For the text-containing cell, return its midpoint in (x, y) coordinate format. 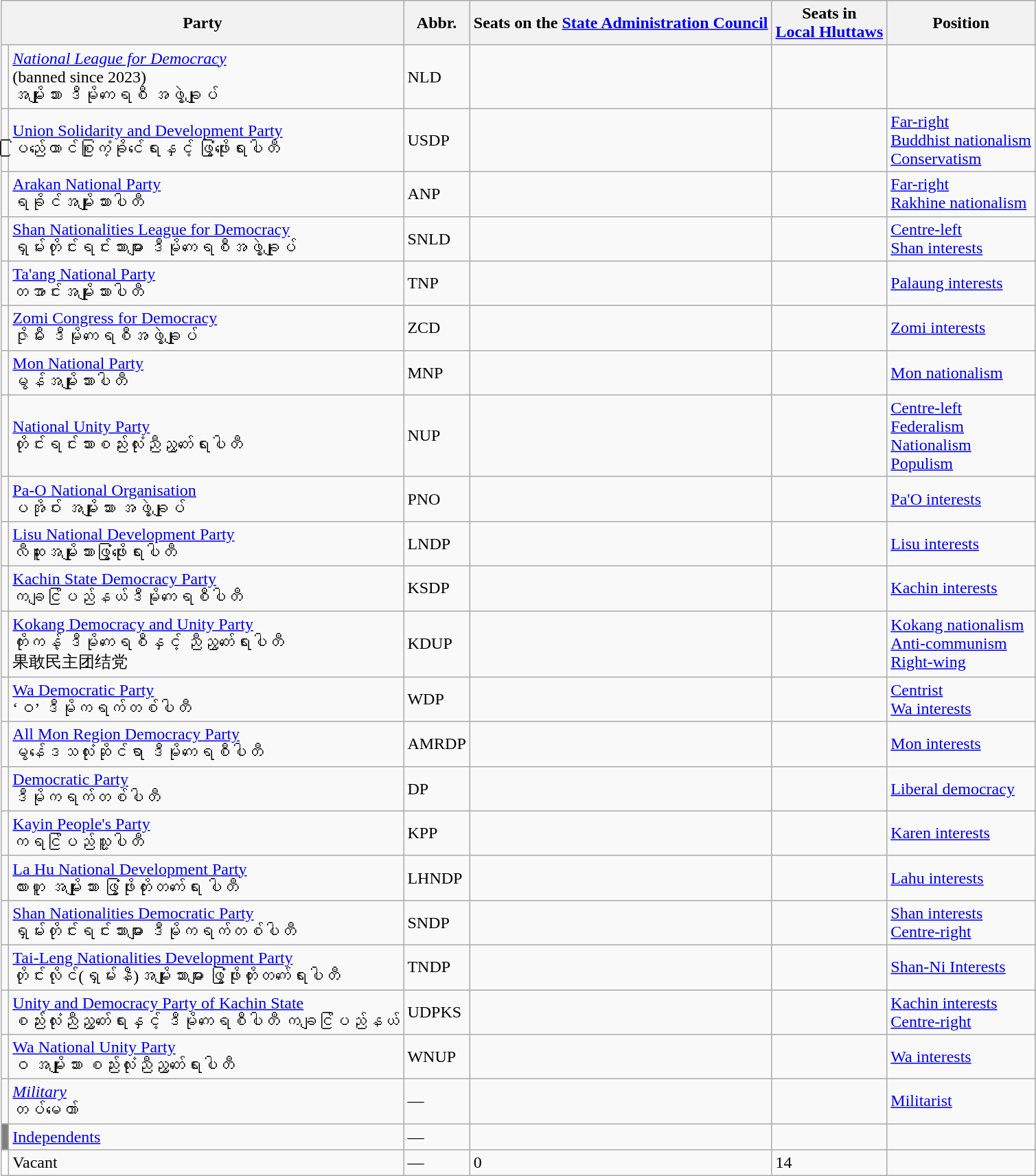
LHNDP (437, 877)
Liberal democracy (961, 788)
SNDP (437, 923)
LNDP (437, 544)
Seats inLocal Hluttaws (829, 23)
Vacant (206, 1163)
Party (203, 23)
MNP (437, 372)
Pa'O interests (961, 498)
PNO (437, 498)
Lisu interests (961, 544)
Kayin People's Partyကရင်ပြည်သူ့ပါတီ (206, 833)
SNLD (437, 239)
Centre-leftShan interests (961, 239)
Kachin interestsCentre-right (961, 1012)
CentristWa interests (961, 699)
Position (961, 23)
ZCD (437, 328)
La Hu National Development Partyလားဟူ အမျိုးသား ဖွံ့ဖြိုးတိုးတက်ရေး ပါတီ (206, 877)
Shan interestsCentre-right (961, 923)
Seats on the State Administration Council (621, 23)
Mon interests (961, 744)
Independents (206, 1137)
Wa interests (961, 1057)
Militarist (961, 1101)
Kachin State Democracy Partyကချင်ပြည်နယ်ဒီမိုကရေစီပါတီ (206, 588)
14 (829, 1163)
Kokang Democracy and Unity Partyကိုးကန့် ဒီမိုကရေစီနှင့် ညီညွတ်ရေးပါတီ果敢民主团结党 (206, 644)
WDP (437, 699)
Ta'ang National Partyတအာင်းအမျိုးသားပါတီ (206, 283)
Abbr. (437, 23)
Kokang nationalismAnti-communismRight-wing (961, 644)
Shan Nationalities League for Democracyရှမ်းတိုင်းရင်းသားများ ဒီမိုကရေစီအဖွဲ့ချုပ် (206, 239)
NLD (437, 77)
National League for Democracy(banned since 2023)အမျိုးသား ဒီမိုကရေစီ အဖွဲ့ချုပ် (206, 77)
Shan Nationalities Democratic Partyရှမ်းတိုင်းရင်းသားများ ဒီမိုကရက်တစ်ပါတီ (206, 923)
Union Solidarity and Development Partyပြည်ထောင်စုကြံ့ခိုင်ရေးနှင့် ဖွံ့ဖြိုးရေးပါတီ (206, 140)
All Mon Region Democracy Partyမွန်ဒေသလုံးဆိုင်ရာ ဒီမိုကရေစီပါတီ (206, 744)
Zomi interests (961, 328)
Shan-Ni Interests (961, 967)
Kachin interests (961, 588)
Wa Democratic Party‘ဝ’ ဒီမိုကရက်တစ်ပါတီ (206, 699)
Wa National Unity Partyဝ အမျိုးသား စည်းလုံးညီညွတ်ရေးပါတီ (206, 1057)
Karen interests (961, 833)
Far-rightRakhine nationalism (961, 194)
Militaryတပ်မ​တော် (206, 1101)
0 (621, 1163)
KSDP (437, 588)
WNUP (437, 1057)
National Unity Partyတိုင်းရင်းသားစည်းလုံးညီညွတ်ရေးပါတီ (206, 435)
Democratic Partyဒီမိုကရက်တစ်ပါတီ (206, 788)
ANP (437, 194)
Palaung interests (961, 283)
TNDP (437, 967)
Unity and Democracy Party of Kachin Stateစည်းလုံးညီညွတ်ရေးနှင့် ဒီမိုကရေစီပါတီ ကချင်ပြည်နယ် (206, 1012)
KDUP (437, 644)
DP (437, 788)
TNP (437, 283)
Far-rightBuddhist nationalismConservatism (961, 140)
Arakan National Partyရခိုင်အမျိုးသားပါတီ (206, 194)
USDP (437, 140)
Lahu interests (961, 877)
KPP (437, 833)
Lisu National Development Partyလီဆူးအမျိုးသားဖွံ့ဖြိုးရေးပါတီ (206, 544)
AMRDP (437, 744)
Mon National Partyမွန်အမျိုးသားပါတီ (206, 372)
Zomi Congress for Democracyဇိုမီး ဒီမိုကရေစီအဖွဲ့ချုပ် (206, 328)
Tai-Leng Nationalities Development Partyတိုင်းလိုင်(ရှမ်းနီ)အမျိုးသားများ ဖွံ့ဖြိုးတိုးတက်ရေးပါတီ (206, 967)
UDPKS (437, 1012)
Mon nationalism (961, 372)
Centre-leftFederalismNationalismPopulism (961, 435)
NUP (437, 435)
Pa-O National Organisationပအိုဝ်း အမျိုးသား အဖွဲ့ချုပ် (206, 498)
